Scan for the cell matching the given text and deliver its (X, Y) coordinate at center. 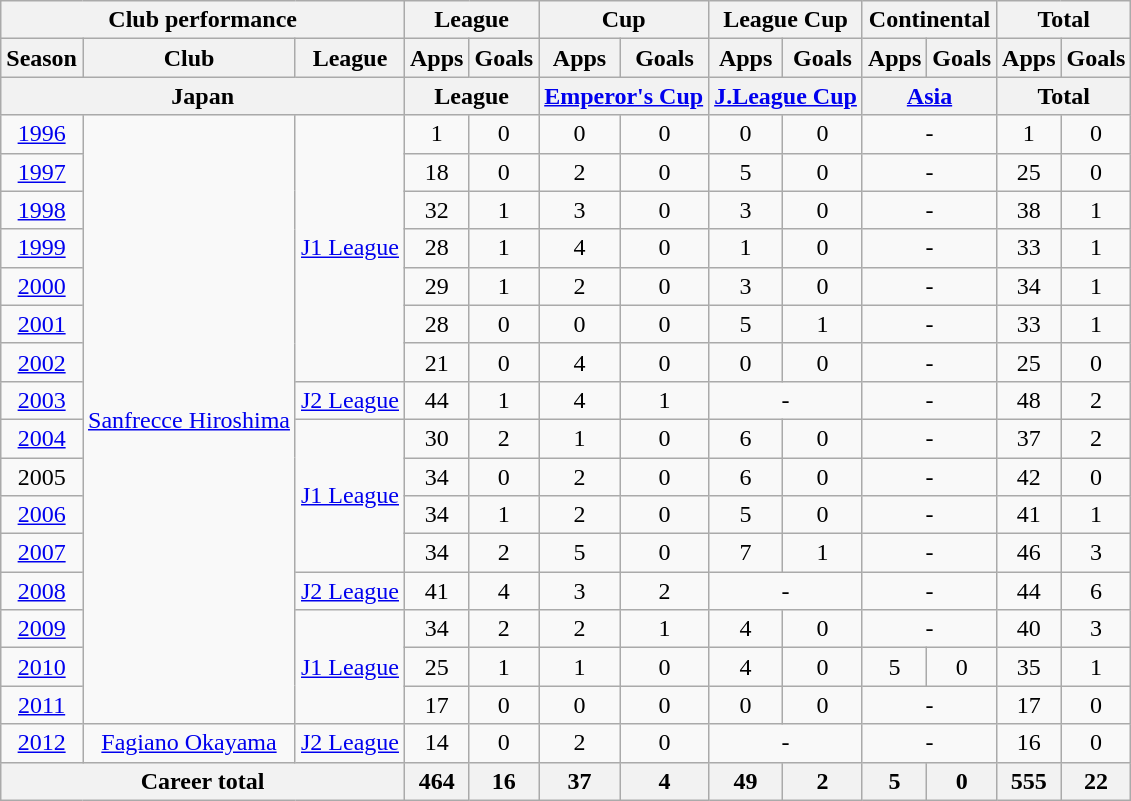
29 (437, 286)
49 (746, 781)
2011 (42, 705)
14 (437, 743)
22 (1096, 781)
30 (437, 438)
Sanfrecce Hiroshima (188, 420)
1997 (42, 172)
Emperor's Cup (624, 96)
Fagiano Okayama (188, 743)
2004 (42, 438)
2001 (42, 324)
1996 (42, 134)
Asia (929, 96)
League Cup (786, 20)
32 (437, 210)
2003 (42, 400)
2010 (42, 667)
35 (1029, 667)
Season (42, 58)
J.League Cup (786, 96)
2012 (42, 743)
7 (746, 553)
2007 (42, 553)
1999 (42, 248)
1998 (42, 210)
2008 (42, 591)
2009 (42, 629)
Continental (929, 20)
42 (1029, 477)
46 (1029, 553)
38 (1029, 210)
40 (1029, 629)
Cup (624, 20)
464 (437, 781)
2006 (42, 515)
18 (437, 172)
2002 (42, 362)
555 (1029, 781)
2000 (42, 286)
Club (188, 58)
Club performance (203, 20)
48 (1029, 400)
Japan (203, 96)
2005 (42, 477)
Career total (203, 781)
21 (437, 362)
